Capture the cell that displays the provided text and extract its (x, y) central coordinate. 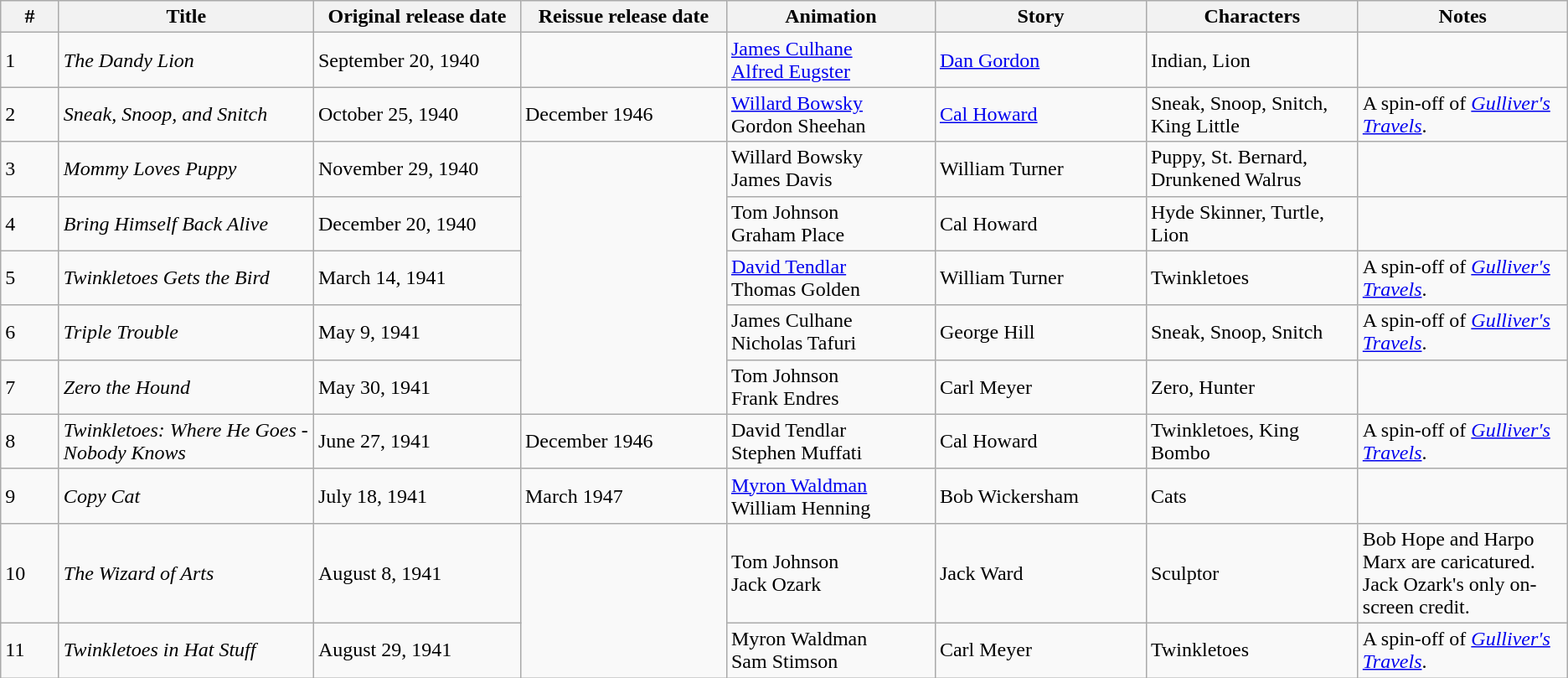
10 (30, 573)
Tom JohnsonFrank Endres (831, 387)
11 (30, 650)
October 25, 1940 (417, 114)
The Wizard of Arts (186, 573)
Title (186, 17)
David TendlarStephen Muffati (831, 441)
Myron WaldmanWilliam Henning (831, 496)
November 29, 1940 (417, 169)
Bring Himself Back Alive (186, 223)
Twinkletoes: Where He Goes - Nobody Knows (186, 441)
Reissue release date (623, 17)
Willard BowskyGordon Sheehan (831, 114)
March 14, 1941 (417, 278)
2 (30, 114)
Characters (1251, 17)
Animation (831, 17)
3 (30, 169)
Sneak, Snoop, Snitch, King Little (1251, 114)
Original release date (417, 17)
Cats (1251, 496)
5 (30, 278)
Mommy Loves Puppy (186, 169)
Zero, Hunter (1251, 387)
The Dandy Lion (186, 60)
James CulhaneAlfred Eugster (831, 60)
December 20, 1940 (417, 223)
Puppy, St. Bernard, Drunkened Walrus (1251, 169)
# (30, 17)
June 27, 1941 (417, 441)
8 (30, 441)
Sneak, Snoop, Snitch (1251, 332)
Bob Hope and Harpo Marx are caricatured.Jack Ozark's only on-screen credit. (1462, 573)
Tom JohnsonJack Ozark (831, 573)
7 (30, 387)
May 30, 1941 (417, 387)
James CulhaneNicholas Tafuri (831, 332)
August 8, 1941 (417, 573)
March 1947 (623, 496)
July 18, 1941 (417, 496)
Notes (1462, 17)
Bob Wickersham (1040, 496)
4 (30, 223)
Twinkletoes, King Bombo (1251, 441)
George Hill (1040, 332)
Story (1040, 17)
Triple Trouble (186, 332)
Copy Cat (186, 496)
September 20, 1940 (417, 60)
Willard BowskyJames Davis (831, 169)
Zero the Hound (186, 387)
1 (30, 60)
May 9, 1941 (417, 332)
David TendlarThomas Golden (831, 278)
9 (30, 496)
Sculptor (1251, 573)
Twinkletoes in Hat Stuff (186, 650)
August 29, 1941 (417, 650)
Tom JohnsonGraham Place (831, 223)
Sneak, Snoop, and Snitch (186, 114)
Twinkletoes Gets the Bird (186, 278)
Myron WaldmanSam Stimson (831, 650)
Hyde Skinner, Turtle, Lion (1251, 223)
Jack Ward (1040, 573)
6 (30, 332)
Indian, Lion (1251, 60)
Dan Gordon (1040, 60)
